Find where the given text appears and provide that cell's center as [X, Y] coordinate. 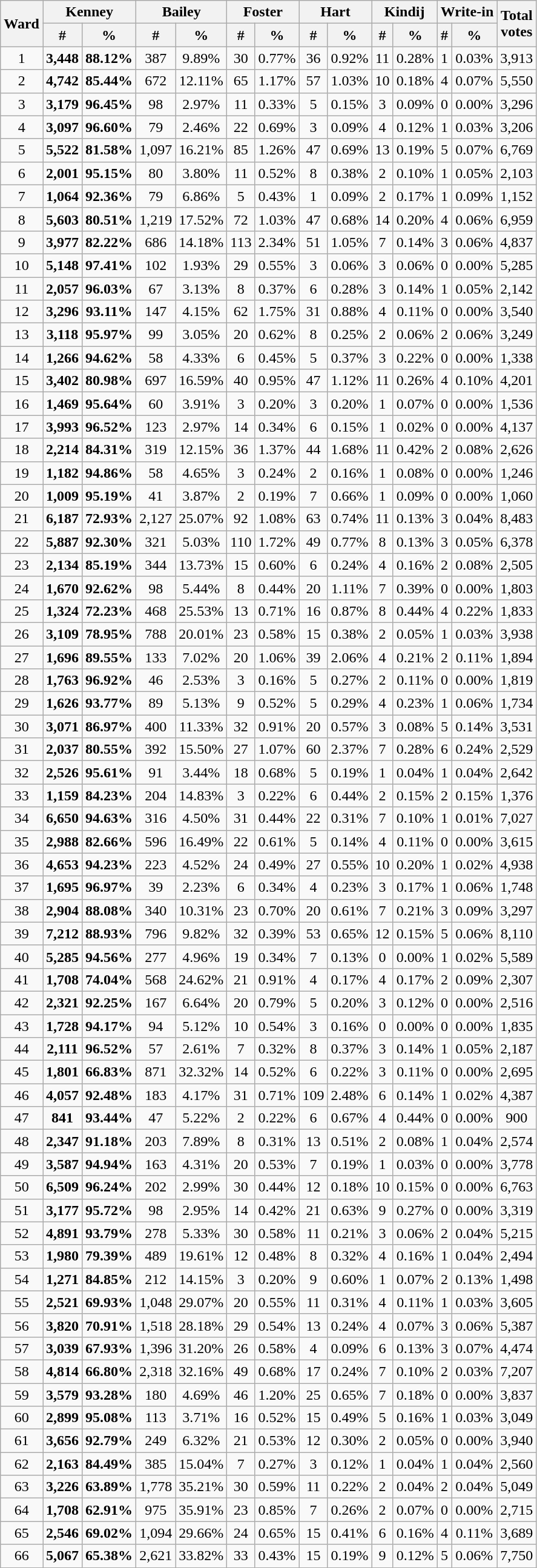
55 [22, 1302]
110 [241, 542]
5,522 [62, 150]
64 [22, 1510]
88.08% [109, 911]
1,695 [62, 888]
3,249 [517, 335]
5,387 [517, 1325]
1,696 [62, 657]
93.11% [109, 312]
3,689 [517, 1533]
92.79% [109, 1441]
Bailey [182, 12]
3,605 [517, 1302]
3,402 [62, 381]
6,187 [62, 519]
321 [156, 542]
6,959 [517, 219]
1,182 [62, 473]
3,778 [517, 1164]
1,159 [62, 796]
5.12% [201, 1026]
66.80% [109, 1371]
3,448 [62, 58]
38 [22, 911]
95.72% [109, 1210]
25.53% [201, 611]
43 [22, 1026]
2,621 [156, 1556]
4.50% [201, 819]
92.48% [109, 1095]
42 [22, 1003]
4,201 [517, 381]
7.89% [201, 1141]
3,177 [62, 1210]
6,763 [517, 1187]
900 [517, 1118]
95.08% [109, 1418]
1.17% [277, 81]
52 [22, 1233]
2,715 [517, 1510]
2,516 [517, 1003]
62.91% [109, 1510]
96.97% [109, 888]
16.59% [201, 381]
19.61% [201, 1256]
89 [156, 703]
2.34% [277, 242]
80 [156, 173]
2,904 [62, 911]
92.25% [109, 1003]
1,894 [517, 657]
7,207 [517, 1371]
28.18% [201, 1325]
3,656 [62, 1441]
86.97% [109, 726]
93.77% [109, 703]
2,142 [517, 289]
975 [156, 1510]
94.62% [109, 358]
5,049 [517, 1487]
2.23% [201, 888]
2,505 [517, 565]
1,094 [156, 1533]
4.65% [201, 473]
81.58% [109, 150]
2,214 [62, 450]
85 [241, 150]
3.13% [201, 289]
180 [156, 1394]
6,378 [517, 542]
66 [22, 1556]
1,271 [62, 1279]
97.41% [109, 265]
0.41% [350, 1533]
3,540 [517, 312]
9.82% [201, 934]
0.66% [350, 496]
69.02% [109, 1533]
2.37% [350, 749]
1,980 [62, 1256]
6.32% [201, 1441]
34 [22, 819]
3,118 [62, 335]
67 [156, 289]
3,837 [517, 1394]
2.99% [201, 1187]
0.70% [277, 911]
796 [156, 934]
0.29% [350, 703]
96.60% [109, 127]
91.18% [109, 1141]
2,695 [517, 1072]
88.12% [109, 58]
4,938 [517, 865]
0.85% [277, 1510]
0.25% [350, 335]
69.93% [109, 1302]
277 [156, 957]
6,509 [62, 1187]
94.94% [109, 1164]
Totalvotes [517, 24]
74.04% [109, 980]
14.18% [201, 242]
32.16% [201, 1371]
1,670 [62, 588]
15.04% [201, 1464]
3,615 [517, 842]
84.31% [109, 450]
45 [22, 1072]
0.63% [350, 1210]
1,801 [62, 1072]
2,494 [517, 1256]
2,526 [62, 772]
2,347 [62, 1141]
1,266 [62, 358]
4.96% [201, 957]
4.17% [201, 1095]
1,064 [62, 196]
3,938 [517, 634]
3,993 [62, 427]
85.44% [109, 81]
871 [156, 1072]
3,071 [62, 726]
Kenney [89, 12]
3,319 [517, 1210]
340 [156, 911]
7,750 [517, 1556]
3.71% [201, 1418]
3,049 [517, 1418]
183 [156, 1095]
3.44% [201, 772]
78.95% [109, 634]
5.13% [201, 703]
29.66% [201, 1533]
204 [156, 796]
14.83% [201, 796]
400 [156, 726]
29.07% [201, 1302]
1,097 [156, 150]
5,589 [517, 957]
5,550 [517, 81]
2,134 [62, 565]
5,603 [62, 219]
96.24% [109, 1187]
93.44% [109, 1118]
16.21% [201, 150]
387 [156, 58]
1,152 [517, 196]
3.05% [201, 335]
0.74% [350, 519]
79.39% [109, 1256]
1,048 [156, 1302]
344 [156, 565]
1.68% [350, 450]
2,318 [156, 1371]
2,001 [62, 173]
6.86% [201, 196]
686 [156, 242]
95.15% [109, 173]
249 [156, 1441]
3,579 [62, 1394]
72.93% [109, 519]
0.67% [350, 1118]
2,037 [62, 749]
1,324 [62, 611]
278 [156, 1233]
84.49% [109, 1464]
4,742 [62, 81]
1,009 [62, 496]
5,067 [62, 1556]
37 [22, 888]
4,387 [517, 1095]
84.85% [109, 1279]
84.23% [109, 796]
1,396 [156, 1348]
1,498 [517, 1279]
3,097 [62, 127]
3,940 [517, 1441]
94.17% [109, 1026]
85.19% [109, 565]
167 [156, 1003]
0.01% [475, 819]
1,819 [517, 680]
147 [156, 312]
35.21% [201, 1487]
9.89% [201, 58]
2.53% [201, 680]
54 [22, 1279]
3,297 [517, 911]
2.46% [201, 127]
4,814 [62, 1371]
1.26% [277, 150]
16.49% [201, 842]
3,226 [62, 1487]
5.22% [201, 1118]
2,626 [517, 450]
91 [156, 772]
109 [314, 1095]
8,483 [517, 519]
7,027 [517, 819]
2,560 [517, 1464]
94.56% [109, 957]
0.57% [350, 726]
1,734 [517, 703]
66.83% [109, 1072]
1,060 [517, 496]
4.31% [201, 1164]
0.51% [350, 1141]
0.33% [277, 104]
3,820 [62, 1325]
1,376 [517, 796]
94.23% [109, 865]
2,521 [62, 1302]
80.98% [109, 381]
697 [156, 381]
96.92% [109, 680]
12.15% [201, 450]
92.62% [109, 588]
2.95% [201, 1210]
4,653 [62, 865]
80.51% [109, 219]
63.89% [109, 1487]
35.91% [201, 1510]
93.28% [109, 1394]
3,531 [517, 726]
203 [156, 1141]
0.45% [277, 358]
1,748 [517, 888]
1,626 [62, 703]
6,650 [62, 819]
1,536 [517, 404]
96.45% [109, 104]
Kindij [404, 12]
1,803 [517, 588]
25.07% [201, 519]
4.69% [201, 1394]
1,246 [517, 473]
2,529 [517, 749]
1,835 [517, 1026]
3,587 [62, 1164]
50 [22, 1187]
2,187 [517, 1049]
6,769 [517, 150]
0.95% [277, 381]
2,899 [62, 1418]
33.82% [201, 1556]
2.48% [350, 1095]
1,728 [62, 1026]
4,137 [517, 427]
93.79% [109, 1233]
14.15% [201, 1279]
163 [156, 1164]
94.63% [109, 819]
82.66% [109, 842]
1.11% [350, 588]
4,891 [62, 1233]
2,307 [517, 980]
0.48% [277, 1256]
10.31% [201, 911]
20.01% [201, 634]
2,546 [62, 1533]
2.61% [201, 1049]
5.03% [201, 542]
65.38% [109, 1556]
4,057 [62, 1095]
0.30% [350, 1441]
92.30% [109, 542]
1.72% [277, 542]
212 [156, 1279]
99 [156, 335]
3.91% [201, 404]
2,321 [62, 1003]
3,039 [62, 1348]
67.93% [109, 1348]
2,642 [517, 772]
Foster [263, 12]
13.73% [201, 565]
2,574 [517, 1141]
12.11% [201, 81]
0.87% [350, 611]
3,179 [62, 104]
468 [156, 611]
92 [241, 519]
Write-in [467, 12]
2,057 [62, 289]
1,778 [156, 1487]
28 [22, 680]
48 [22, 1141]
24.62% [201, 980]
2,127 [156, 519]
2,103 [517, 173]
0.62% [277, 335]
1.93% [201, 265]
1,469 [62, 404]
385 [156, 1464]
1,338 [517, 358]
3.87% [201, 496]
1,763 [62, 680]
82.22% [109, 242]
1.20% [277, 1394]
80.55% [109, 749]
2,163 [62, 1464]
392 [156, 749]
95.97% [109, 335]
3,913 [517, 58]
1.75% [277, 312]
3,206 [517, 127]
95.61% [109, 772]
4.33% [201, 358]
202 [156, 1187]
3,109 [62, 634]
0.79% [277, 1003]
4,474 [517, 1348]
95.19% [109, 496]
8,110 [517, 934]
5,887 [62, 542]
2,111 [62, 1049]
61 [22, 1441]
1,833 [517, 611]
95.64% [109, 404]
17.52% [201, 219]
1,219 [156, 219]
489 [156, 1256]
1.08% [277, 519]
31.20% [201, 1348]
316 [156, 819]
5,215 [517, 1233]
35 [22, 842]
788 [156, 634]
2.06% [350, 657]
841 [62, 1118]
94.86% [109, 473]
3.80% [201, 173]
123 [156, 427]
4,837 [517, 242]
568 [156, 980]
0.88% [350, 312]
223 [156, 865]
4.15% [201, 312]
Hart [335, 12]
70.91% [109, 1325]
5,148 [62, 265]
0.59% [277, 1487]
1.07% [277, 749]
7.02% [201, 657]
5.44% [201, 588]
72.23% [109, 611]
4.52% [201, 865]
15.50% [201, 749]
2,988 [62, 842]
59 [22, 1394]
3,977 [62, 242]
94 [156, 1026]
7,212 [62, 934]
89.55% [109, 657]
319 [156, 450]
5.33% [201, 1233]
11.33% [201, 726]
96.03% [109, 289]
1.05% [350, 242]
6.64% [201, 1003]
0.92% [350, 58]
133 [156, 657]
672 [156, 81]
1.12% [350, 381]
102 [156, 265]
56 [22, 1325]
1,518 [156, 1325]
Ward [22, 24]
1.37% [277, 450]
596 [156, 842]
72 [241, 219]
1.06% [277, 657]
92.36% [109, 196]
88.93% [109, 934]
32.32% [201, 1072]
